Scan for the cell matching the given text and deliver its [X, Y] coordinate at center. 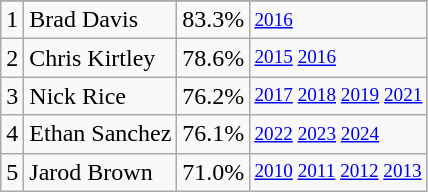
2015 2016 [338, 58]
76.2% [214, 96]
2016 [338, 20]
2022 2023 2024 [338, 134]
2 [12, 58]
71.0% [214, 172]
83.3% [214, 20]
2017 2018 2019 2021 [338, 96]
2010 2011 2012 2013 [338, 172]
3 [12, 96]
5 [12, 172]
Chris Kirtley [100, 58]
1 [12, 20]
Jarod Brown [100, 172]
78.6% [214, 58]
Ethan Sanchez [100, 134]
76.1% [214, 134]
Brad Davis [100, 20]
4 [12, 134]
Nick Rice [100, 96]
